Identify which cell holds the provided text, then report its [x, y] central coordinate. 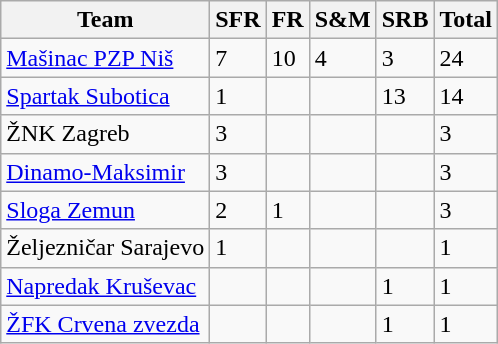
Spartak Subotica [106, 96]
SRB [405, 20]
Mašinac PZP Niš [106, 58]
FR [288, 20]
2 [238, 210]
ŽFK Crvena zvezda [106, 324]
S&M [342, 20]
7 [238, 58]
Napredak Kruševac [106, 286]
14 [466, 96]
4 [342, 58]
Dinamo-Maksimir [106, 172]
Total [466, 20]
24 [466, 58]
10 [288, 58]
ŽNK Zagreb [106, 134]
Sloga Zemun [106, 210]
13 [405, 96]
Željezničar Sarajevo [106, 248]
SFR [238, 20]
Team [106, 20]
